Locate the cell with the specified text and output its (x, y) center coordinate. 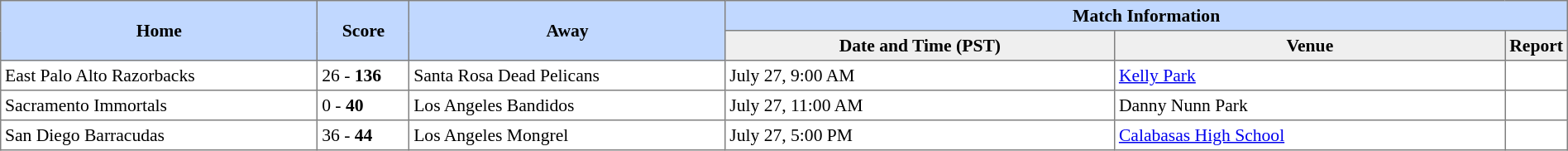
July 27, 11:00 AM (920, 105)
Los Angeles Mongrel (567, 135)
36 - 44 (364, 135)
Score (364, 31)
East Palo Alto Razorbacks (159, 75)
Match Information (1146, 16)
Report (1537, 46)
Calabasas High School (1310, 135)
Sacramento Immortals (159, 105)
Date and Time (PST) (920, 46)
Venue (1310, 46)
Away (567, 31)
26 - 136 (364, 75)
July 27, 9:00 AM (920, 75)
Kelly Park (1310, 75)
0 - 40 (364, 105)
Home (159, 31)
Santa Rosa Dead Pelicans (567, 75)
San Diego Barracudas (159, 135)
July 27, 5:00 PM (920, 135)
Danny Nunn Park (1310, 105)
Los Angeles Bandidos (567, 105)
